Capture the cell that displays the provided text and extract its [x, y] central coordinate. 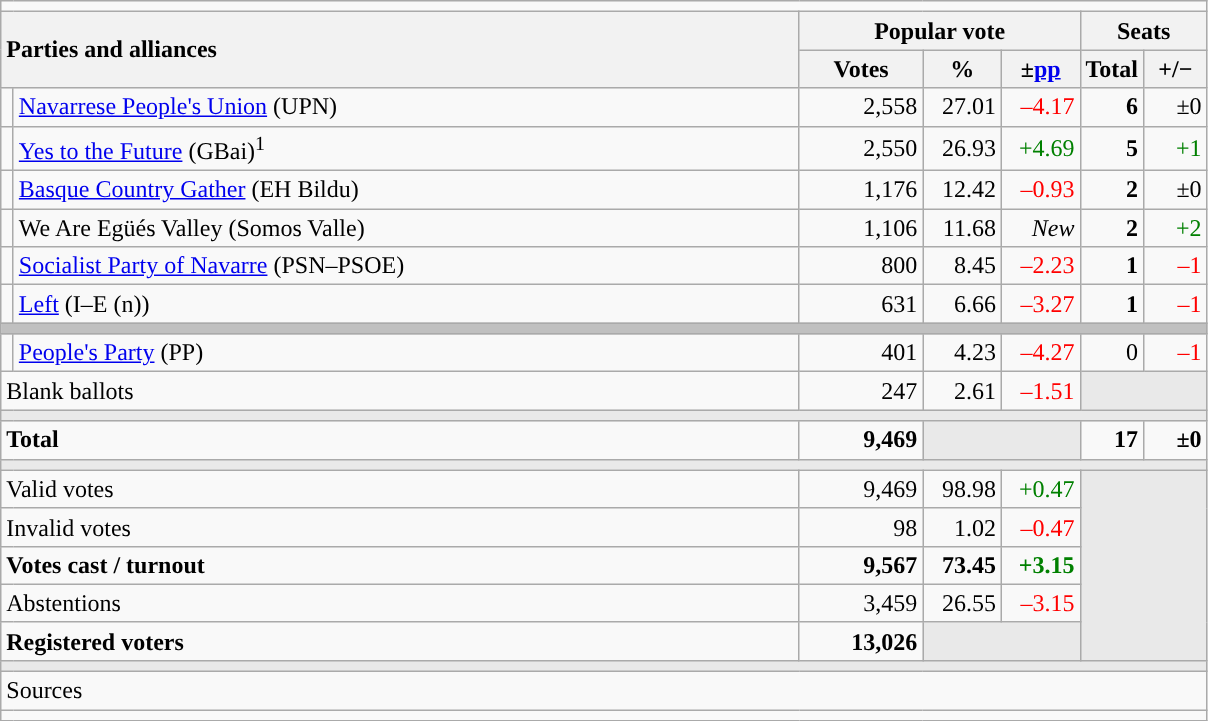
1,106 [861, 228]
98 [861, 527]
Registered voters [400, 641]
Parties and alliances [400, 50]
2,550 [861, 148]
2,558 [861, 107]
Votes cast / turnout [400, 565]
Blank ballots [400, 391]
+1 [1176, 148]
3,459 [861, 603]
73.45 [962, 565]
6.66 [962, 304]
6 [1112, 107]
Popular vote [940, 31]
Abstentions [400, 603]
13,026 [861, 641]
Navarrese People's Union (UPN) [406, 107]
11.68 [962, 228]
98.98 [962, 489]
Sources [604, 691]
17 [1112, 440]
401 [861, 353]
27.01 [962, 107]
9,567 [861, 565]
+0.47 [1040, 489]
+/− [1176, 69]
±pp [1040, 69]
1.02 [962, 527]
–3.15 [1040, 603]
New [1040, 228]
Votes [861, 69]
–0.47 [1040, 527]
0 [1112, 353]
800 [861, 266]
Seats [1144, 31]
% [962, 69]
Basque Country Gather (EH Bildu) [406, 190]
26.55 [962, 603]
Socialist Party of Navarre (PSN–PSOE) [406, 266]
–4.17 [1040, 107]
247 [861, 391]
4.23 [962, 353]
12.42 [962, 190]
We Are Egüés Valley (Somos Valle) [406, 228]
–3.27 [1040, 304]
–2.23 [1040, 266]
2.61 [962, 391]
–0.93 [1040, 190]
+2 [1176, 228]
Yes to the Future (GBai)1 [406, 148]
5 [1112, 148]
+4.69 [1040, 148]
–1.51 [1040, 391]
Valid votes [400, 489]
8.45 [962, 266]
Invalid votes [400, 527]
26.93 [962, 148]
+3.15 [1040, 565]
People's Party (PP) [406, 353]
1,176 [861, 190]
Left (I–E (n)) [406, 304]
–4.27 [1040, 353]
631 [861, 304]
